Provide the [X, Y] coordinate of the cell's center where the given text is located.  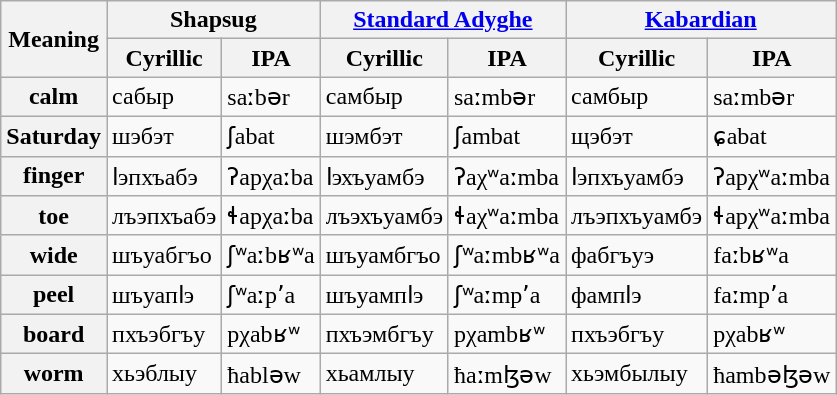
хьэблыу [164, 374]
ʃʷaːbʁʷa [271, 255]
сабыр [164, 97]
faːbʁʷa [772, 255]
calm [54, 97]
лъэпхъуамбэ [637, 216]
finger [54, 176]
ʔapχʷaːmba [772, 176]
ӏэхъуамбэ [384, 176]
ħaːmɮəw [506, 374]
faːmpʼa [772, 295]
ɕabat [772, 136]
ʃʷaːmbʁʷa [506, 255]
peel [54, 295]
шъуапӏэ [164, 295]
ʔaχʷaːmba [506, 176]
ʃambat [506, 136]
шъуабгъо [164, 255]
worm [54, 374]
saːbər [271, 97]
ʃʷaːpʼa [271, 295]
wide [54, 255]
board [54, 334]
ʔapχaːba [271, 176]
Kabardian [701, 20]
лъэпхъабэ [164, 216]
Saturday [54, 136]
фампӏэ [637, 295]
Standard Adyghe [442, 20]
хьамлыу [384, 374]
ɬapχʷaːmba [772, 216]
ɬapχaːba [271, 216]
ʃabat [271, 136]
ʃʷaːmpʼa [506, 295]
ӏэпхъуамбэ [637, 176]
ӏэпхъабэ [164, 176]
ɬaχʷaːmba [506, 216]
Meaning [54, 39]
щэбэт [637, 136]
ħambəɮəw [772, 374]
toe [54, 216]
пхъэмбгъу [384, 334]
шъуампӏэ [384, 295]
ħabləw [271, 374]
хьэмбылыу [637, 374]
шъуамбгъо [384, 255]
Shapsug [213, 20]
фабгъуэ [637, 255]
лъэхъуамбэ [384, 216]
шэмбэт [384, 136]
шэбэт [164, 136]
pχambʁʷ [506, 334]
